From the cell containing the given text, extract its center point as [x, y] coordinate. 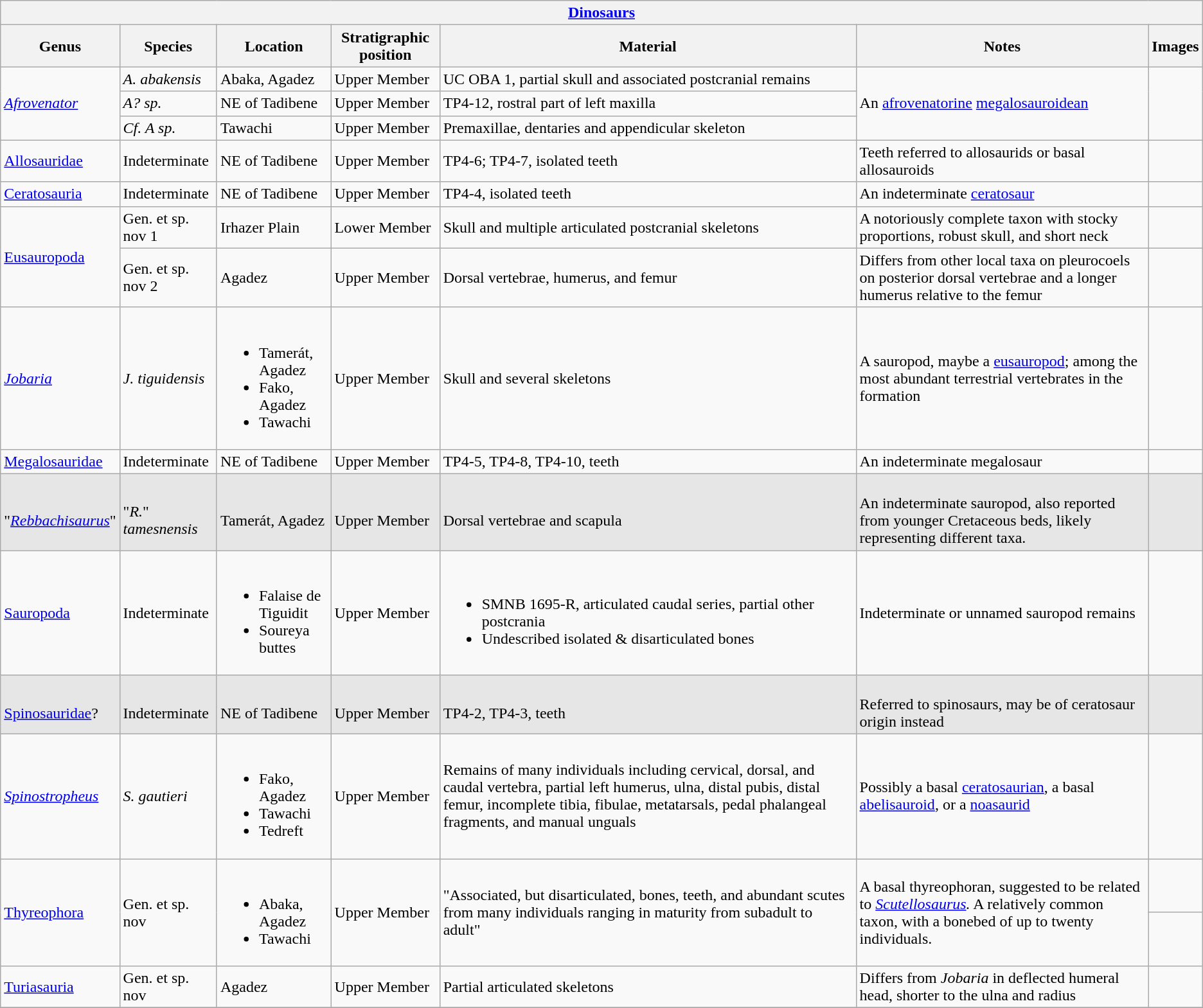
"Associated, but disarticulated, bones, teeth, and abundant scutes from many individuals ranging in maturity from subadult to adult" [648, 912]
Differs from Jobaria in deflected humeral head, shorter to the ulna and radius [1003, 987]
Ceratosauria [60, 194]
Spinosauridae? [60, 705]
Megalosauridae [60, 461]
SMNB 1695-R, articulated caudal series, partial other postcraniaUndescribed isolated & disarticulated bones [648, 612]
Teeth referred to allosaurids or basal allosauroids [1003, 161]
Fako, AgadezTawachiTedreft [274, 797]
Thyreophora [60, 912]
Dorsal vertebrae, humerus, and femur [648, 278]
A sauropod, maybe a eusauropod; among the most abundant terrestrial vertebrates in the formation [1003, 378]
Premaxillae, dentaries and appendicular skeleton [648, 128]
UC OBA 1, partial skull and associated postcranial remains [648, 79]
Turiasauria [60, 987]
Indeterminate or unnamed sauropod remains [1003, 612]
An indeterminate sauropod, also reported from younger Cretaceous beds, likely representing different taxa. [1003, 511]
Allosauridae [60, 161]
TP4-5, TP4-8, TP4-10, teeth [648, 461]
Location [274, 46]
TP4-12, rostral part of left maxilla [648, 103]
Tamerát, Agadez [274, 511]
Falaise de TiguiditSoureya buttes [274, 612]
Species [168, 46]
An indeterminate megalosaur [1003, 461]
Lower Member [386, 227]
Partial articulated skeletons [648, 987]
TP4-2, TP4-3, teeth [648, 705]
Sauropoda [60, 612]
A basal thyreophoran, suggested to be related to Scutellosaurus. A relatively common taxon, with a bonebed of up to twenty individuals. [1003, 912]
Gen. et sp. nov 2 [168, 278]
An afrovenatorine megalosauroidean [1003, 103]
Abaka, AgadezTawachi [274, 912]
Images [1175, 46]
S. gautieri [168, 797]
Eusauropoda [60, 257]
Dinosaurs [601, 13]
A notoriously complete taxon with stocky proportions, robust skull, and short neck [1003, 227]
A. abakensis [168, 79]
"R." tamesnensis [168, 511]
TP4-6; TP4-7, isolated teeth [648, 161]
Dorsal vertebrae and scapula [648, 511]
Differs from other local taxa on pleurocoels on posterior dorsal vertebrae and a longer humerus relative to the femur [1003, 278]
Tawachi [274, 128]
Gen. et sp. nov 1 [168, 227]
An indeterminate ceratosaur [1003, 194]
Skull and multiple articulated postcranial skeletons [648, 227]
Referred to spinosaurs, may be of ceratosaur origin instead [1003, 705]
Abaka, Agadez [274, 79]
Possibly a basal ceratosaurian, a basal abelisauroid, or a noasaurid [1003, 797]
Tamerát, AgadezFako, AgadezTawachi [274, 378]
Afrovenator [60, 103]
Jobaria [60, 378]
Stratigraphic position [386, 46]
Notes [1003, 46]
"Rebbachisaurus" [60, 511]
Skull and several skeletons [648, 378]
J. tiguidensis [168, 378]
Material [648, 46]
Irhazer Plain [274, 227]
A? sp. [168, 103]
TP4-4, isolated teeth [648, 194]
Cf. A sp. [168, 128]
Spinostropheus [60, 797]
Genus [60, 46]
